Search for the cell housing the specified text and yield its [X, Y] center coordinate. 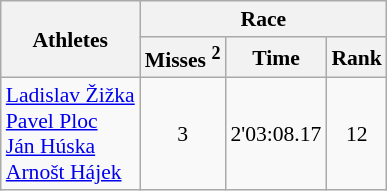
Time [276, 58]
Athletes [70, 40]
2'03:08.17 [276, 134]
Ladislav ŽižkaPavel PlocJán HúskaArnošt Hájek [70, 134]
Race [264, 19]
Misses 2 [183, 58]
3 [183, 134]
12 [356, 134]
Rank [356, 58]
